Scan for the cell matching the given text and deliver its (x, y) coordinate at center. 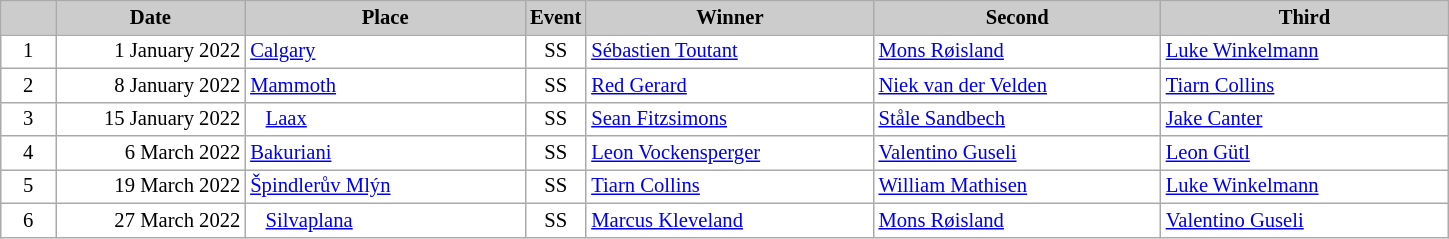
Date (151, 17)
Red Gerard (730, 85)
Mammoth (385, 85)
Silvaplana (385, 220)
8 January 2022 (151, 85)
1 (28, 51)
Leon Gütl (1304, 153)
Ståle Sandbech (1018, 119)
Špindlerův Mlýn (385, 186)
Event (556, 17)
Sébastien Toutant (730, 51)
Calgary (385, 51)
Niek van der Velden (1018, 85)
Leon Vockensperger (730, 153)
5 (28, 186)
Marcus Kleveland (730, 220)
Sean Fitzsimons (730, 119)
Third (1304, 17)
6 (28, 220)
Bakuriani (385, 153)
Place (385, 17)
2 (28, 85)
19 March 2022 (151, 186)
1 January 2022 (151, 51)
Laax (385, 119)
William Mathisen (1018, 186)
6 March 2022 (151, 153)
15 January 2022 (151, 119)
Second (1018, 17)
4 (28, 153)
3 (28, 119)
27 March 2022 (151, 220)
Jake Canter (1304, 119)
Winner (730, 17)
